Return the [x, y] coordinate for the center point of the cell that contains the specified text.  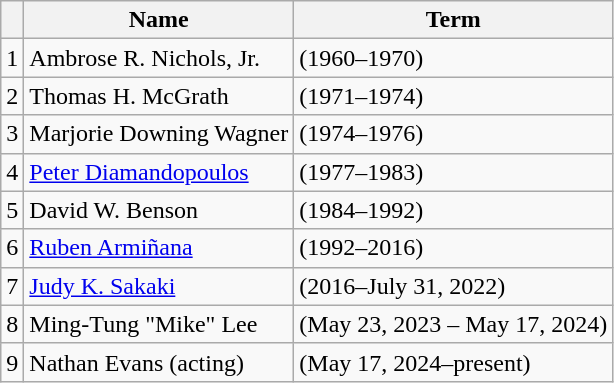
Nathan Evans (acting) [159, 362]
(1971–1974) [454, 96]
Thomas H. McGrath [159, 96]
1 [12, 58]
2 [12, 96]
9 [12, 362]
(May 17, 2024–present) [454, 362]
4 [12, 172]
(2016–July 31, 2022) [454, 286]
Ruben Armiñana [159, 248]
Peter Diamandopoulos [159, 172]
(1974–1976) [454, 134]
5 [12, 210]
Name [159, 20]
(1992–2016) [454, 248]
(1977–1983) [454, 172]
8 [12, 324]
(1960–1970) [454, 58]
6 [12, 248]
Ambrose R. Nichols, Jr. [159, 58]
David W. Benson [159, 210]
(1984–1992) [454, 210]
(May 23, 2023 – May 17, 2024) [454, 324]
Term [454, 20]
Marjorie Downing Wagner [159, 134]
7 [12, 286]
3 [12, 134]
Judy K. Sakaki [159, 286]
Ming-Tung "Mike" Lee [159, 324]
